Return the (x, y) coordinate for the center point of the cell that contains the specified text.  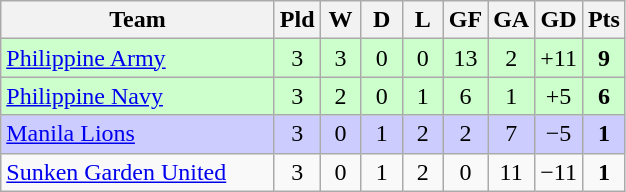
13 (465, 58)
W (340, 20)
Sunken Garden United (138, 172)
GF (465, 20)
Philippine Army (138, 58)
11 (512, 172)
+5 (559, 96)
Pld (297, 20)
7 (512, 134)
−11 (559, 172)
D (382, 20)
+11 (559, 58)
−5 (559, 134)
L (422, 20)
GA (512, 20)
Pts (604, 20)
Team (138, 20)
9 (604, 58)
Philippine Navy (138, 96)
GD (559, 20)
Manila Lions (138, 134)
